Pinpoint the cell where the given text exists, returning its (x, y) midpoint coordinate. 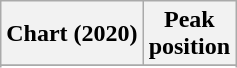
Peakposition (189, 34)
Chart (2020) (72, 34)
